Return [X, Y] of the center of cell containing provided text 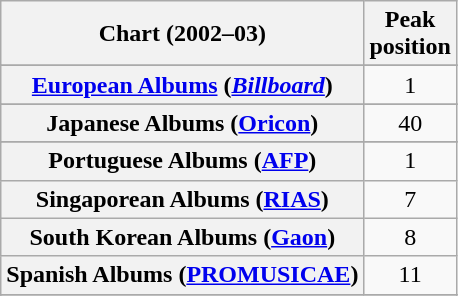
Singaporean Albums (RIAS) [182, 199]
Chart (2002–03) [182, 34]
Portuguese Albums (AFP) [182, 161]
Japanese Albums (Oricon) [182, 123]
Peakposition [410, 34]
40 [410, 123]
8 [410, 237]
European Albums (Billboard) [182, 85]
7 [410, 199]
South Korean Albums (Gaon) [182, 237]
Spanish Albums (PROMUSICAE) [182, 275]
11 [410, 275]
